Pinpoint the cell where the given text exists, returning its [X, Y] midpoint coordinate. 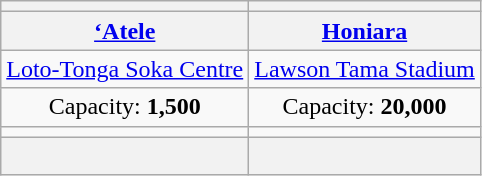
‘Atele [125, 31]
Honiara [365, 31]
Loto-Tonga Soka Centre [125, 69]
Capacity: 1,500 [125, 107]
Lawson Tama Stadium [365, 69]
Capacity: 20,000 [365, 107]
